Capture the cell that displays the provided text and extract its (X, Y) central coordinate. 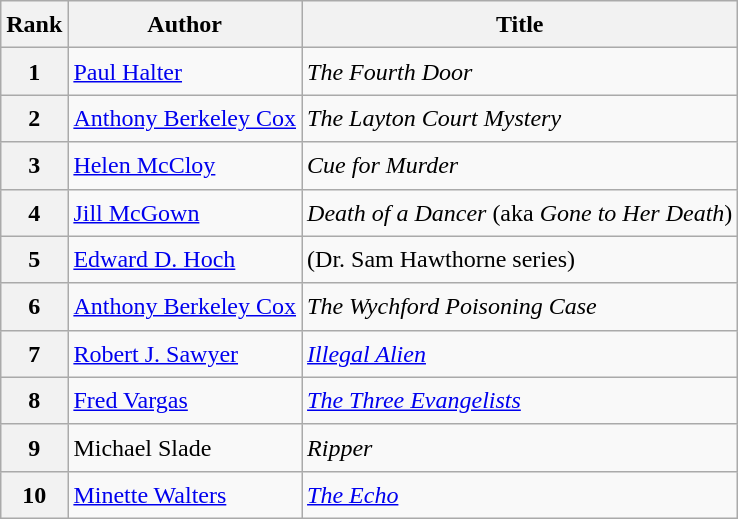
10 (34, 494)
Title (520, 24)
Rank (34, 24)
3 (34, 166)
Edward D. Hoch (185, 260)
Minette Walters (185, 494)
2 (34, 118)
Fred Vargas (185, 400)
Illegal Alien (520, 354)
The Wychford Poisoning Case (520, 306)
Paul Halter (185, 72)
7 (34, 354)
1 (34, 72)
8 (34, 400)
Cue for Murder (520, 166)
The Fourth Door (520, 72)
The Three Evangelists (520, 400)
Death of a Dancer (aka Gone to Her Death) (520, 212)
4 (34, 212)
Robert J. Sawyer (185, 354)
Ripper (520, 448)
Michael Slade (185, 448)
6 (34, 306)
Helen McCloy (185, 166)
9 (34, 448)
The Layton Court Mystery (520, 118)
5 (34, 260)
The Echo (520, 494)
Author (185, 24)
(Dr. Sam Hawthorne series) (520, 260)
Jill McGown (185, 212)
